Return the (x, y) coordinate for the center point of the cell that contains the specified text.  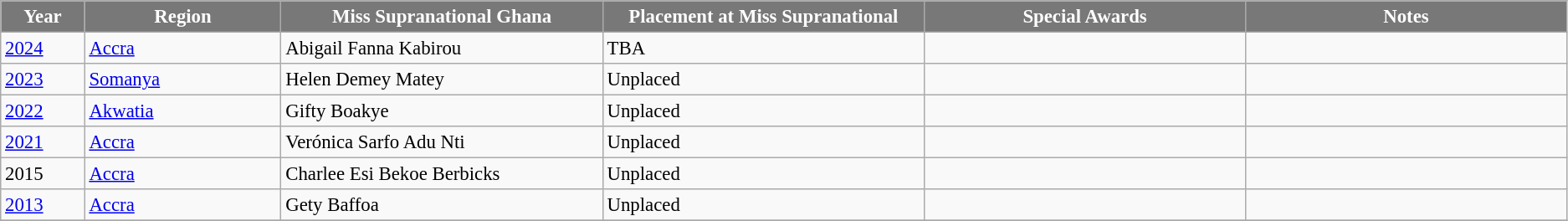
Charlee Esi Bekoe Berbicks (442, 174)
Region (182, 17)
Special Awards (1085, 17)
Placement at Miss Supranational (763, 17)
Gety Baffoa (442, 205)
Verónica Sarfo Adu Nti (442, 142)
2024 (43, 49)
2023 (43, 80)
TBA (763, 49)
Abigail Fanna Kabirou (442, 49)
Somanya (182, 80)
2013 (43, 205)
Gifty Boakye (442, 111)
Akwatia (182, 111)
Helen Demey Matey (442, 80)
Notes (1407, 17)
Year (43, 17)
2015 (43, 174)
2022 (43, 111)
Miss Supranational Ghana (442, 17)
2021 (43, 142)
